Identify which cell holds the provided text, then report its [x, y] central coordinate. 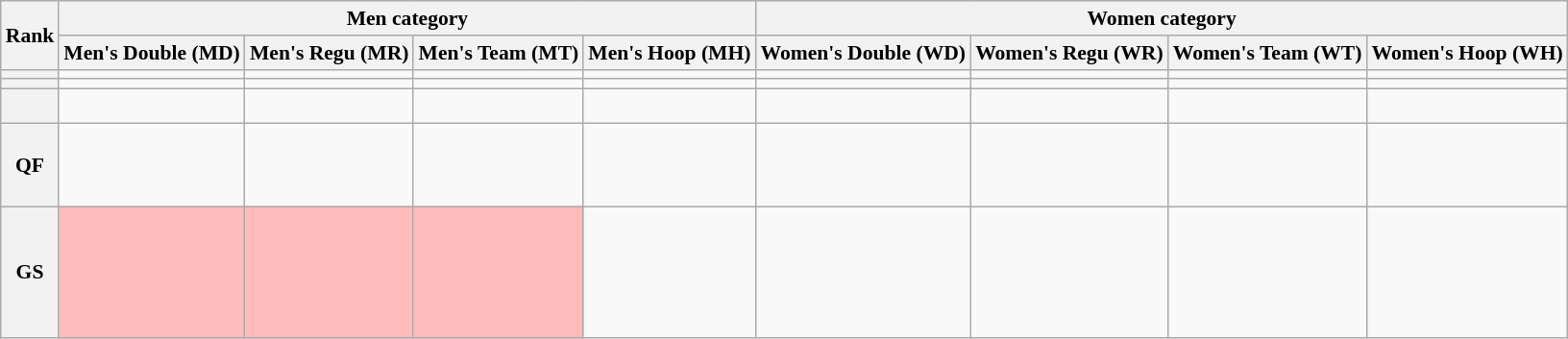
Men's Regu (MR) [330, 53]
Women's Team (WT) [1268, 53]
Women's Regu (WR) [1069, 53]
GS [31, 273]
Women's Hoop (WH) [1466, 53]
Rank [31, 35]
Men's Team (MT) [498, 53]
Men's Hoop (MH) [669, 53]
Men's Double (MD) [152, 53]
QF [31, 165]
Women category [1161, 18]
Men category [407, 18]
Women's Double (WD) [863, 53]
